Extract the [x, y] coordinate from the center of the cell holding the provided text.  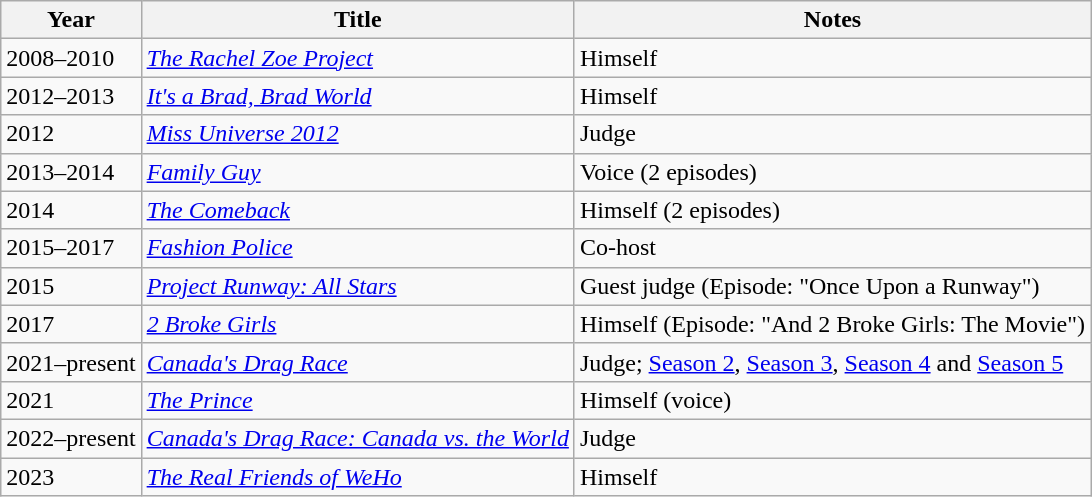
Project Runway: All Stars [358, 286]
The Real Friends of WeHo [358, 477]
The Comeback [358, 210]
It's a Brad, Brad World [358, 96]
Fashion Police [358, 248]
2012 [71, 134]
Himself (Episode: "And 2 Broke Girls: The Movie") [832, 324]
Canada's Drag Race: Canada vs. the World [358, 438]
Family Guy [358, 172]
Year [71, 20]
Canada's Drag Race [358, 362]
Voice (2 episodes) [832, 172]
2023 [71, 477]
Co-host [832, 248]
2015–2017 [71, 248]
Miss Universe 2012 [358, 134]
2021–present [71, 362]
2021 [71, 400]
2013–2014 [71, 172]
2022–present [71, 438]
Notes [832, 20]
Himself (2 episodes) [832, 210]
2012–2013 [71, 96]
2 Broke Girls [358, 324]
The Rachel Zoe Project [358, 58]
2017 [71, 324]
2015 [71, 286]
Himself (voice) [832, 400]
Judge; Season 2, Season 3, Season 4 and Season 5 [832, 362]
Guest judge (Episode: "Once Upon a Runway") [832, 286]
2008–2010 [71, 58]
The Prince [358, 400]
2014 [71, 210]
Title [358, 20]
